Identify which cell holds the provided text, then report its [x, y] central coordinate. 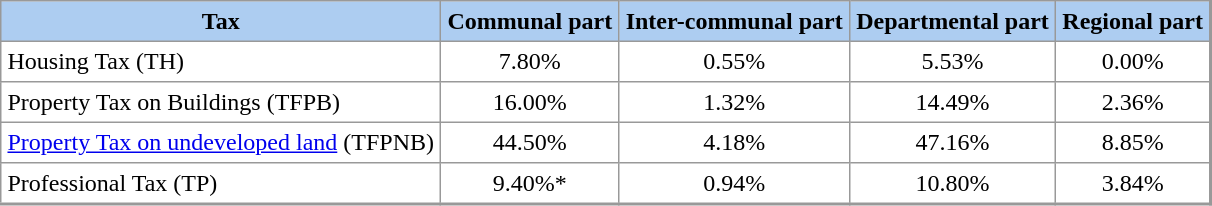
5.53% [952, 61]
Departmental part [952, 21]
14.49% [952, 102]
Tax [221, 21]
47.16% [952, 142]
0.55% [734, 61]
Property Tax on undeveloped land (TFPNB) [221, 142]
0.94% [734, 184]
9.40%* [530, 184]
16.00% [530, 102]
3.84% [1134, 184]
Communal part [530, 21]
44.50% [530, 142]
2.36% [1134, 102]
4.18% [734, 142]
1.32% [734, 102]
Inter-communal part [734, 21]
Professional Tax (TP) [221, 184]
Housing Tax (TH) [221, 61]
8.85% [1134, 142]
7.80% [530, 61]
Property Tax on Buildings (TFPB) [221, 102]
0.00% [1134, 61]
10.80% [952, 184]
Regional part [1134, 21]
